Return the [x, y] coordinate for the center point of the cell that contains the specified text.  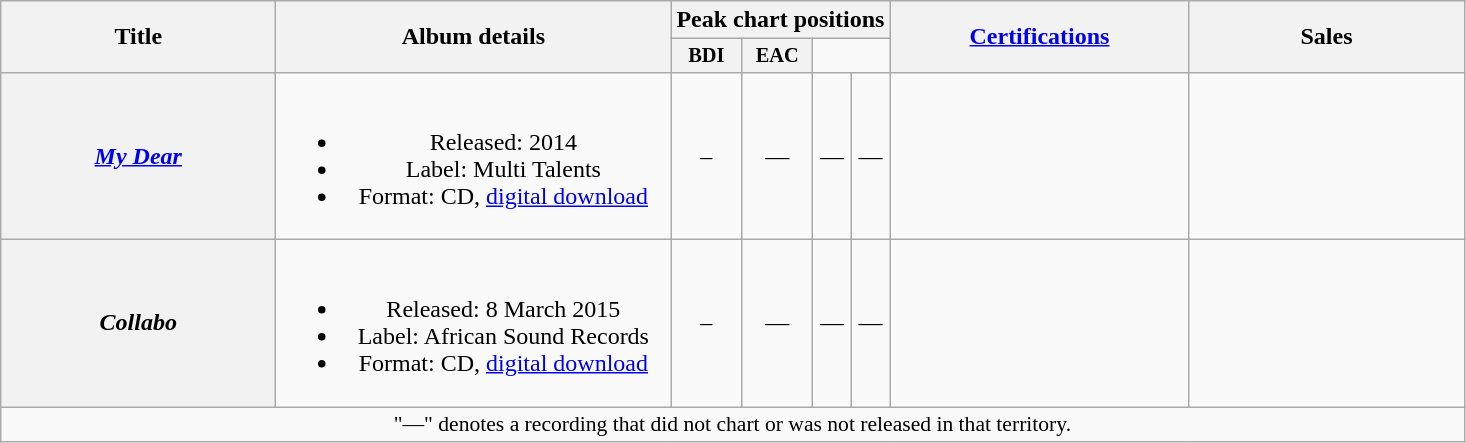
Title [138, 37]
EAC [778, 56]
"—" denotes a recording that did not chart or was not released in that territory. [732, 425]
Sales [1326, 37]
Released: 2014Label: Multi TalentsFormat: CD, digital download [474, 156]
Collabo [138, 324]
BDI [706, 56]
Certifications [1040, 37]
Released: 8 March 2015Label: African Sound RecordsFormat: CD, digital download [474, 324]
Peak chart positions [780, 20]
My Dear [138, 156]
Album details [474, 37]
